Determine the [X, Y] coordinate at the center of the cell enclosing the given text.  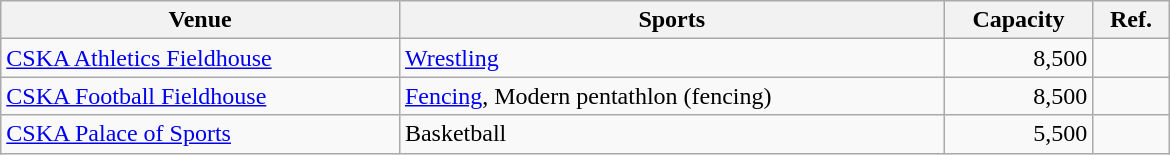
Basketball [672, 134]
5,500 [1018, 134]
Sports [672, 20]
CSKA Athletics Fieldhouse [200, 58]
CSKA Football Fieldhouse [200, 96]
Fencing, Modern pentathlon (fencing) [672, 96]
CSKA Palace of Sports [200, 134]
Wrestling [672, 58]
Capacity [1018, 20]
Ref. [1132, 20]
Venue [200, 20]
